Capture the cell that displays the provided text and extract its [X, Y] central coordinate. 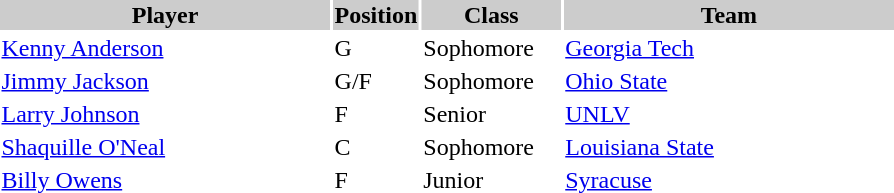
Position [376, 15]
Player [165, 15]
Shaquille O'Neal [165, 147]
F [376, 114]
Kenny Anderson [165, 48]
Ohio State [729, 81]
Georgia Tech [729, 48]
Class [492, 15]
G/F [376, 81]
UNLV [729, 114]
Jimmy Jackson [165, 81]
Louisiana State [729, 147]
Team [729, 15]
G [376, 48]
Larry Johnson [165, 114]
Senior [492, 114]
C [376, 147]
